Return the (X, Y) coordinate for the center point of the cell that contains the specified text.  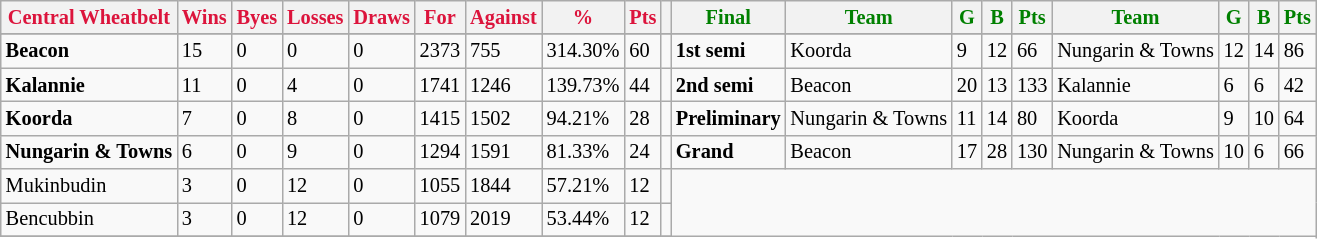
1079 (440, 219)
Losses (315, 17)
80 (1032, 118)
130 (1032, 152)
60 (642, 51)
20 (967, 85)
1741 (440, 85)
1591 (504, 152)
24 (642, 152)
133 (1032, 85)
42 (1298, 85)
17 (967, 152)
44 (642, 85)
Wins (204, 17)
53.44% (584, 219)
94.21% (584, 118)
2373 (440, 51)
8 (315, 118)
755 (504, 51)
1246 (504, 85)
13 (997, 85)
57.21% (584, 186)
1st semi (728, 51)
7 (204, 118)
4 (315, 85)
Preliminary (728, 118)
Central Wheatbelt (89, 17)
2nd semi (728, 85)
15 (204, 51)
2019 (504, 219)
Final (728, 17)
64 (1298, 118)
86 (1298, 51)
1502 (504, 118)
Byes (257, 17)
Bencubbin (89, 219)
% (584, 17)
314.30% (584, 51)
139.73% (584, 85)
81.33% (584, 152)
1055 (440, 186)
Draws (381, 17)
Mukinbudin (89, 186)
1415 (440, 118)
Against (504, 17)
For (440, 17)
1844 (504, 186)
1294 (440, 152)
Grand (728, 152)
